For the text-containing cell, return its midpoint in [X, Y] coordinate format. 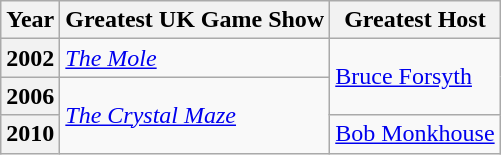
2006 [30, 96]
The Mole [195, 58]
Greatest Host [415, 20]
2010 [30, 134]
Year [30, 20]
Bob Monkhouse [415, 134]
The Crystal Maze [195, 115]
Greatest UK Game Show [195, 20]
Bruce Forsyth [415, 77]
2002 [30, 58]
